Search for the cell housing the specified text and yield its (X, Y) center coordinate. 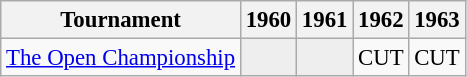
Tournament (121, 20)
1963 (437, 20)
1961 (325, 20)
The Open Championship (121, 58)
1960 (268, 20)
1962 (381, 20)
